Detect which cell encompasses the target text, then output its [x, y] center coordinate. 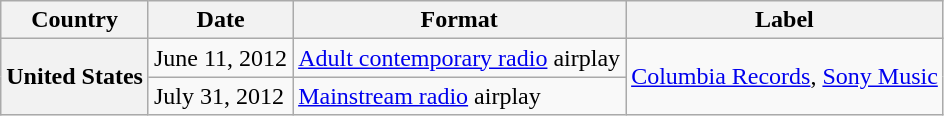
Columbia Records, Sony Music [785, 77]
Mainstream radio airplay [460, 96]
June 11, 2012 [220, 58]
Label [785, 20]
Country [75, 20]
Format [460, 20]
Adult contemporary radio airplay [460, 58]
July 31, 2012 [220, 96]
Date [220, 20]
United States [75, 77]
